Identify which cell holds the provided text, then report its (X, Y) central coordinate. 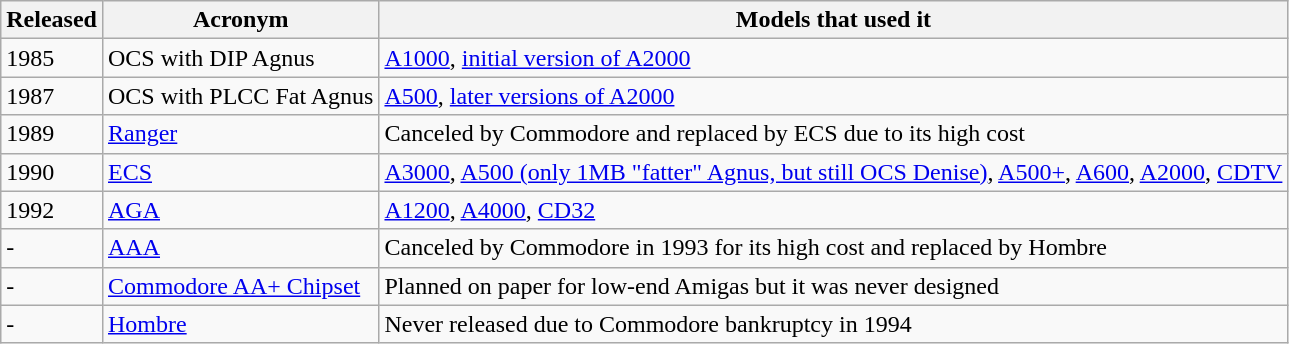
1990 (52, 172)
1987 (52, 96)
AGA (240, 210)
Hombre (240, 324)
Models that used it (834, 20)
A1200, A4000, CD32 (834, 210)
Commodore AA+ Chipset (240, 286)
AAA (240, 248)
Acronym (240, 20)
ECS (240, 172)
Never released due to Commodore bankruptcy in 1994 (834, 324)
Canceled by Commodore and replaced by ECS due to its high cost (834, 134)
1985 (52, 58)
Planned on paper for low-end Amigas but it was never designed (834, 286)
Released (52, 20)
A3000, A500 (only 1MB "fatter" Agnus, but still OCS Denise), A500+, A600, A2000, CDTV (834, 172)
OCS with PLCC Fat Agnus (240, 96)
A1000, initial version of A2000 (834, 58)
Ranger (240, 134)
OCS with DIP Agnus (240, 58)
1989 (52, 134)
Canceled by Commodore in 1993 for its high cost and replaced by Hombre (834, 248)
A500, later versions of A2000 (834, 96)
1992 (52, 210)
